Return (x, y) of the center of cell containing provided text 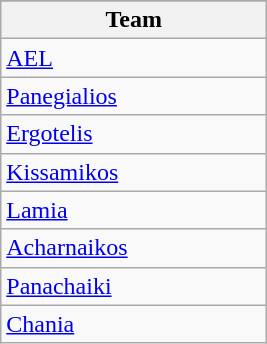
AEL (134, 58)
Lamia (134, 210)
Kissamikos (134, 172)
Team (134, 20)
Ergotelis (134, 134)
Panachaiki (134, 286)
Chania (134, 324)
Panegialios (134, 96)
Acharnaikos (134, 248)
